Pinpoint the cell where the given text exists, returning its [x, y] midpoint coordinate. 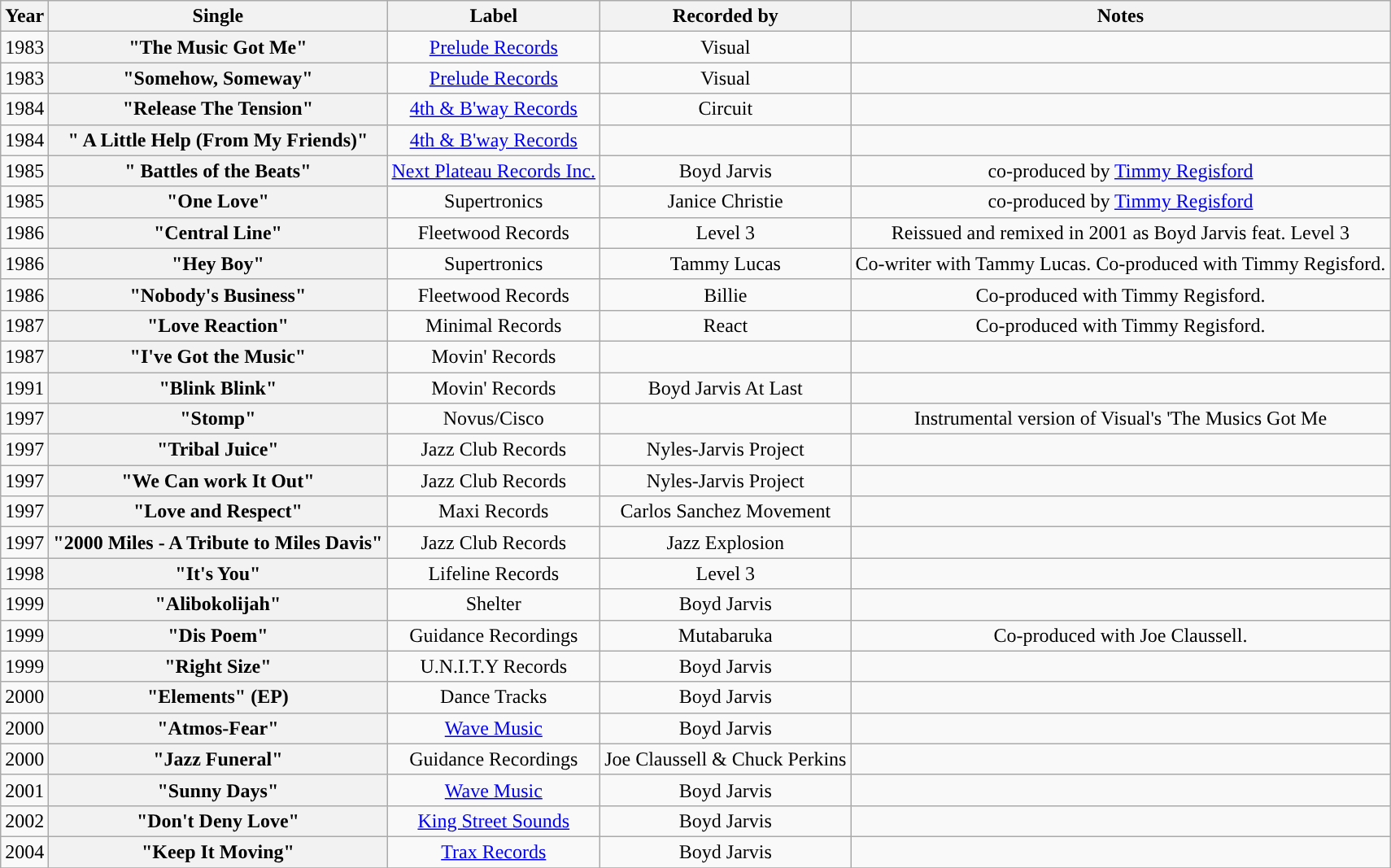
Maxi Records [494, 512]
Shelter [494, 604]
Tammy Lucas [726, 264]
Joe Claussell & Chuck Perkins [726, 759]
"Love and Respect" [218, 512]
Trax Records [494, 852]
Boyd Jarvis At Last [726, 388]
Reissued and remixed in 2001 as Boyd Jarvis feat. Level 3 [1121, 233]
"Alibokolijah" [218, 604]
2004 [24, 852]
"I've Got the Music" [218, 356]
Mutabaruka [726, 635]
Co-produced with Joe Claussell. [1121, 635]
Next Plateau Records Inc. [494, 171]
"2000 Miles - A Tribute to Miles Davis" [218, 543]
Single [218, 16]
Billie [726, 294]
1998 [24, 574]
"Don't Deny Love" [218, 821]
Label [494, 16]
"Sunny Days" [218, 790]
"Jazz Funeral" [218, 759]
King Street Sounds [494, 821]
U.N.I.T.Y Records [494, 666]
Circuit [726, 109]
Carlos Sanchez Movement [726, 512]
Instrumental version of Visual's 'The Musics Got Me [1121, 419]
"Love Reaction" [218, 325]
"Nobody's Business" [218, 294]
"The Music Got Me" [218, 47]
"It's You" [218, 574]
"Somehow, Someway" [218, 78]
"We Can work It Out" [218, 481]
Novus/Cisco [494, 419]
"Hey Boy" [218, 264]
Minimal Records [494, 325]
"Release The Tension" [218, 109]
"Dis Poem" [218, 635]
"Atmos-Fear" [218, 728]
"Keep It Moving" [218, 852]
Jazz Explosion [726, 543]
2002 [24, 821]
"Elements" (EP) [218, 697]
"Tribal Juice" [218, 450]
" Battles of the Beats" [218, 171]
Year [24, 16]
2001 [24, 790]
Co-writer with Tammy Lucas. Co-produced with Timmy Regisford. [1121, 264]
"Blink Blink" [218, 388]
"Right Size" [218, 666]
Recorded by [726, 16]
Lifeline Records [494, 574]
"One Love" [218, 202]
Janice Christie [726, 202]
"Central Line" [218, 233]
Dance Tracks [494, 697]
1991 [24, 388]
Notes [1121, 16]
React [726, 325]
" A Little Help (From My Friends)" [218, 140]
"Stomp" [218, 419]
